Return the (X, Y) coordinate for the center point of the cell that contains the specified text.  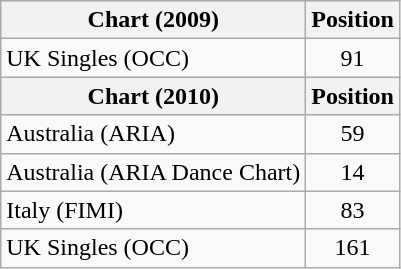
59 (353, 134)
Australia (ARIA Dance Chart) (154, 172)
161 (353, 248)
83 (353, 210)
Chart (2010) (154, 96)
91 (353, 58)
Australia (ARIA) (154, 134)
14 (353, 172)
Italy (FIMI) (154, 210)
Chart (2009) (154, 20)
